From the cell containing the given text, extract its center point as [X, Y] coordinate. 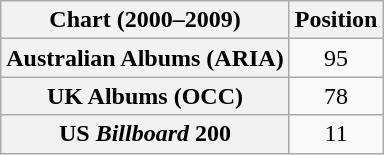
95 [336, 58]
US Billboard 200 [145, 134]
Chart (2000–2009) [145, 20]
Australian Albums (ARIA) [145, 58]
Position [336, 20]
UK Albums (OCC) [145, 96]
11 [336, 134]
78 [336, 96]
